Determine the [x, y] coordinate at the center of the cell enclosing the given text.  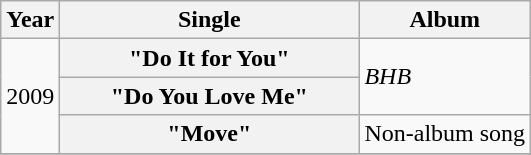
Year [30, 20]
Non-album song [445, 134]
"Do You Love Me" [210, 96]
BHB [445, 77]
"Do It for You" [210, 58]
Single [210, 20]
2009 [30, 96]
"Move" [210, 134]
Album [445, 20]
